Return (X, Y) of the center of cell containing provided text 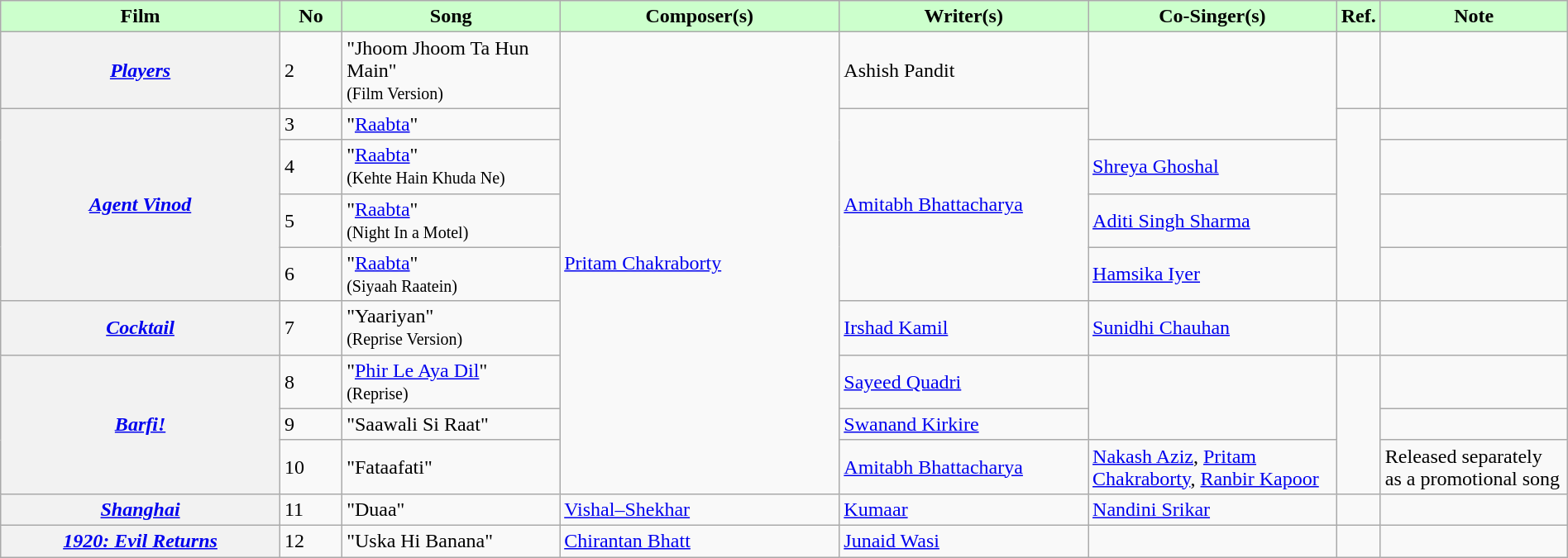
10 (311, 466)
"Phir Le Aya Dil"(Reprise) (452, 382)
"Raabta" (Kehte Hain Khuda Ne) (452, 167)
3 (311, 124)
Nakash Aziz, Pritam Chakraborty, Ranbir Kapoor (1212, 466)
5 (311, 220)
7 (311, 327)
Note (1474, 17)
No (311, 17)
9 (311, 424)
Released separately as a promotional song (1474, 466)
11 (311, 509)
6 (311, 274)
Junaid Wasi (964, 541)
Irshad Kamil (964, 327)
12 (311, 541)
Players (141, 70)
Nandini Srikar (1212, 509)
Composer(s) (700, 17)
Hamsika Iyer (1212, 274)
"Raabta" (452, 124)
Agent Vinod (141, 205)
Writer(s) (964, 17)
"Raabta"(Night In a Motel) (452, 220)
2 (311, 70)
Aditi Singh Sharma (1212, 220)
Vishal–Shekhar (700, 509)
Ashish Pandit (964, 70)
Film (141, 17)
Chirantan Bhatt (700, 541)
Shreya Ghoshal (1212, 167)
"Raabta"(Siyaah Raatein) (452, 274)
"Yaariyan"(Reprise Version) (452, 327)
Ref. (1358, 17)
Barfi! (141, 424)
Pritam Chakraborty (700, 263)
Sayeed Quadri (964, 382)
"Duaa" (452, 509)
"Jhoom Jhoom Ta Hun Main"(Film Version) (452, 70)
4 (311, 167)
1920: Evil Returns (141, 541)
"Saawali Si Raat" (452, 424)
Kumaar (964, 509)
Shanghai (141, 509)
Sunidhi Chauhan (1212, 327)
Cocktail (141, 327)
Song (452, 17)
Co-Singer(s) (1212, 17)
8 (311, 382)
"Uska Hi Banana" (452, 541)
Swanand Kirkire (964, 424)
"Fataafati" (452, 466)
